Detect which cell encompasses the target text, then output its [X, Y] center coordinate. 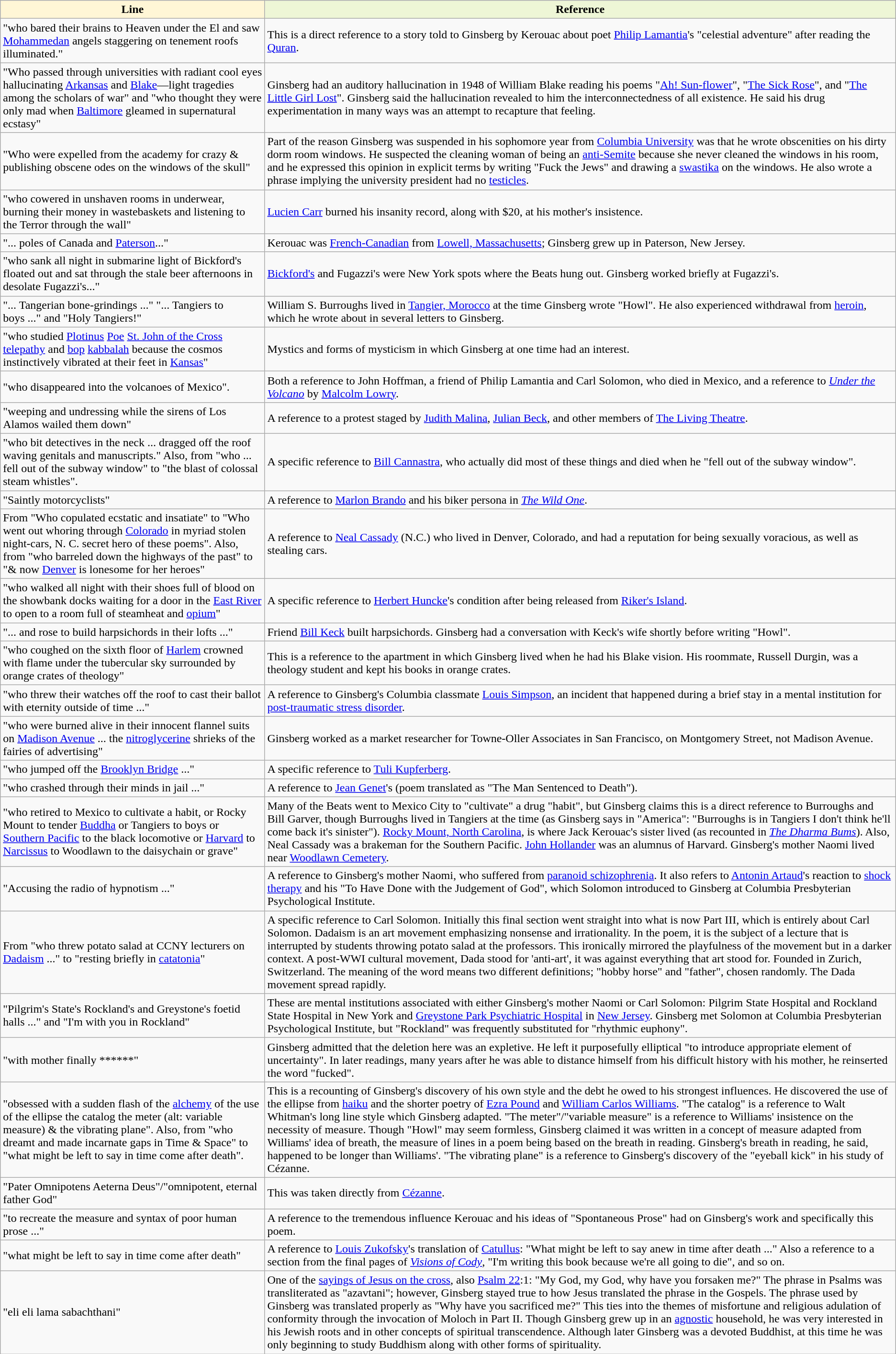
A reference to Jean Genet's (poem translated as "The Man Sentenced to Death"). [580, 788]
"weeping and undressing while the sirens of Los Alamos wailed them down" [133, 417]
"... Tangerian bone-grindings ..." "... Tangiers to boys ..." and "Holy Tangiers!" [133, 311]
A specific reference to Tuli Kupferberg. [580, 769]
"eli eli lama sabachthani" [133, 1313]
"Saintly motorcyclists" [133, 499]
Bickford's and Fugazzi's were New York spots where the Beats hung out. Ginsberg worked briefly at Fugazzi's. [580, 274]
"... poles of Canada and Paterson..." [133, 243]
"who disappeared into the volcanoes of Mexico". [133, 387]
Ginsberg worked as a market researcher for Towne-Oller Associates in San Francisco, on Montgomery Street, not Madison Avenue. [580, 738]
"Who were expelled from the academy for crazy & publishing obscene odes on the windows of the skull" [133, 161]
"who sank all night in submarine light of Bickford's floated out and sat through the stale beer afternoons in desolate Fugazzi's..." [133, 274]
"who were burned alive in their innocent flannel suits on Madison Avenue ... the nitroglycerine shrieks of the fairies of advertising" [133, 738]
A reference to Marlon Brando and his biker persona in The Wild One. [580, 499]
Reference [580, 10]
"who jumped off the Brooklyn Bridge ..." [133, 769]
"who bared their brains to Heaven under the El and saw Mohammedan angels staggering on tenement roofs illuminated." [133, 41]
"who studied Plotinus Poe St. John of the Cross telepathy and bop kabbalah because the cosmos instinctively vibrated at their feet in Kansas" [133, 349]
"who crashed through their minds in jail ..." [133, 788]
This was taken directly from Cézanne. [580, 1193]
"Pilgrim's State's Rockland's and Greystone's foetid halls ..." and "I'm with you in Rockland" [133, 1015]
"... and rose to build harpsichords in their lofts ..." [133, 632]
A reference to Neal Cassady (N.C.) who lived in Denver, Colorado, and had a reputation for being sexually voracious, as well as stealing cars. [580, 544]
A reference to a protest staged by Judith Malina, Julian Beck, and other members of The Living Theatre. [580, 417]
A specific reference to Herbert Huncke's condition after being released from Riker's Island. [580, 601]
A reference to the tremendous influence Kerouac and his ideas of "Spontaneous Prose" had on Ginsberg's work and specifically this poem. [580, 1224]
"who cowered in unshaven rooms in underwear, burning their money in wastebaskets and listening to the Terror through the wall" [133, 212]
This is a direct reference to a story told to Ginsberg by Kerouac about poet Philip Lamantia's "celestial adventure" after reading the Quran. [580, 41]
"to recreate the measure and syntax of poor human prose ..." [133, 1224]
"what might be left to say in time come after death" [133, 1255]
"who threw their watches off the roof to cast their ballot with eternity outside of time ..." [133, 701]
Friend Bill Keck built harpsichords. Ginsberg had a conversation with Keck's wife shortly before writing "Howl". [580, 632]
From "who threw potato salad at CCNY lecturers on Dadaism ..." to "resting briefly in catatonia" [133, 952]
Kerouac was French-Canadian from Lowell, Massachusetts; Ginsberg grew up in Paterson, New Jersey. [580, 243]
"with mother finally ******" [133, 1060]
"Pater Omnipotens Aeterna Deus"/"omnipotent, eternal father God" [133, 1193]
"Accusing the radio of hypnotism ..." [133, 889]
A specific reference to Bill Cannastra, who actually did most of these things and died when he "fell out of the subway window". [580, 462]
Mystics and forms of mysticism in which Ginsberg at one time had an interest. [580, 349]
Lucien Carr burned his insanity record, along with $20, at his mother's insistence. [580, 212]
Line [133, 10]
"who coughed on the sixth floor of Harlem crowned with flame under the tubercular sky surrounded by orange crates of theology" [133, 663]
